Scan for the cell matching the given text and deliver its [X, Y] coordinate at center. 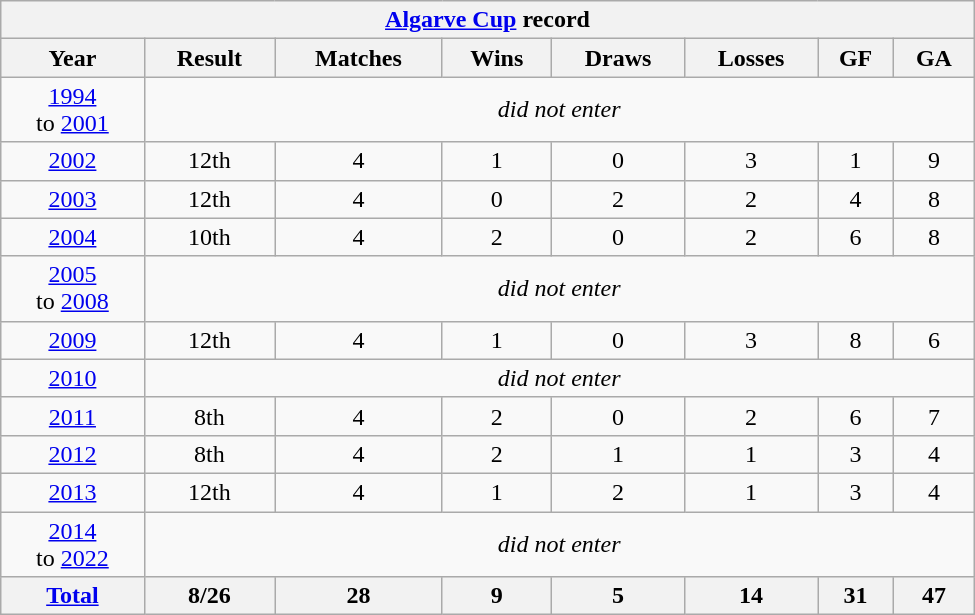
Losses [752, 58]
2010 [72, 378]
Wins [497, 58]
7 [934, 416]
Result [210, 58]
31 [856, 596]
47 [934, 596]
GF [856, 58]
5 [618, 596]
Draws [618, 58]
2002 [72, 161]
8/26 [210, 596]
Matches [358, 58]
2004 [72, 237]
1994 to 2001 [72, 110]
14 [752, 596]
2003 [72, 199]
Algarve Cup record [488, 20]
10th [210, 237]
2012 [72, 454]
2009 [72, 340]
GA [934, 58]
2005 to 2008 [72, 288]
2013 [72, 492]
Total [72, 596]
Year [72, 58]
2014to 2022 [72, 544]
2011 [72, 416]
28 [358, 596]
